Pinpoint the cell where the given text exists, returning its (x, y) midpoint coordinate. 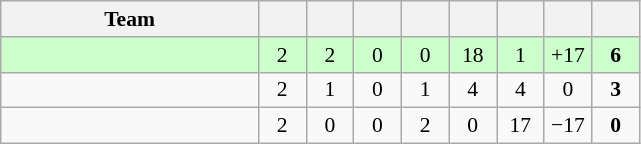
17 (520, 126)
−17 (568, 126)
Team (130, 19)
+17 (568, 55)
6 (616, 55)
3 (616, 90)
18 (473, 55)
